Determine the (x, y) coordinate at the center of the cell enclosing the given text.  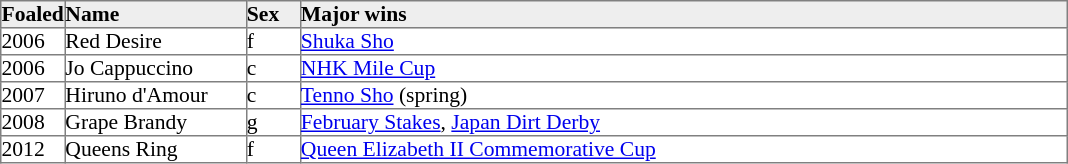
Grape Brandy (156, 122)
NHK Mile Cup (683, 68)
2008 (33, 122)
2012 (33, 150)
Jo Cappuccino (156, 68)
g (273, 122)
Hiruno d'Amour (156, 96)
Queen Elizabeth II Commemorative Cup (683, 150)
2007 (33, 96)
Tenno Sho (spring) (683, 96)
Foaled (33, 14)
Sex (273, 14)
Shuka Sho (683, 42)
February Stakes, Japan Dirt Derby (683, 122)
Queens Ring (156, 150)
Name (156, 14)
Red Desire (156, 42)
Major wins (683, 14)
